Extract the [x, y] coordinate from the center of the cell holding the provided text.  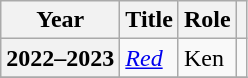
2022–2023 [60, 58]
Title [150, 20]
Red [150, 58]
Role [207, 20]
Ken [207, 58]
Year [60, 20]
